Return (X, Y) of the center of cell containing provided text 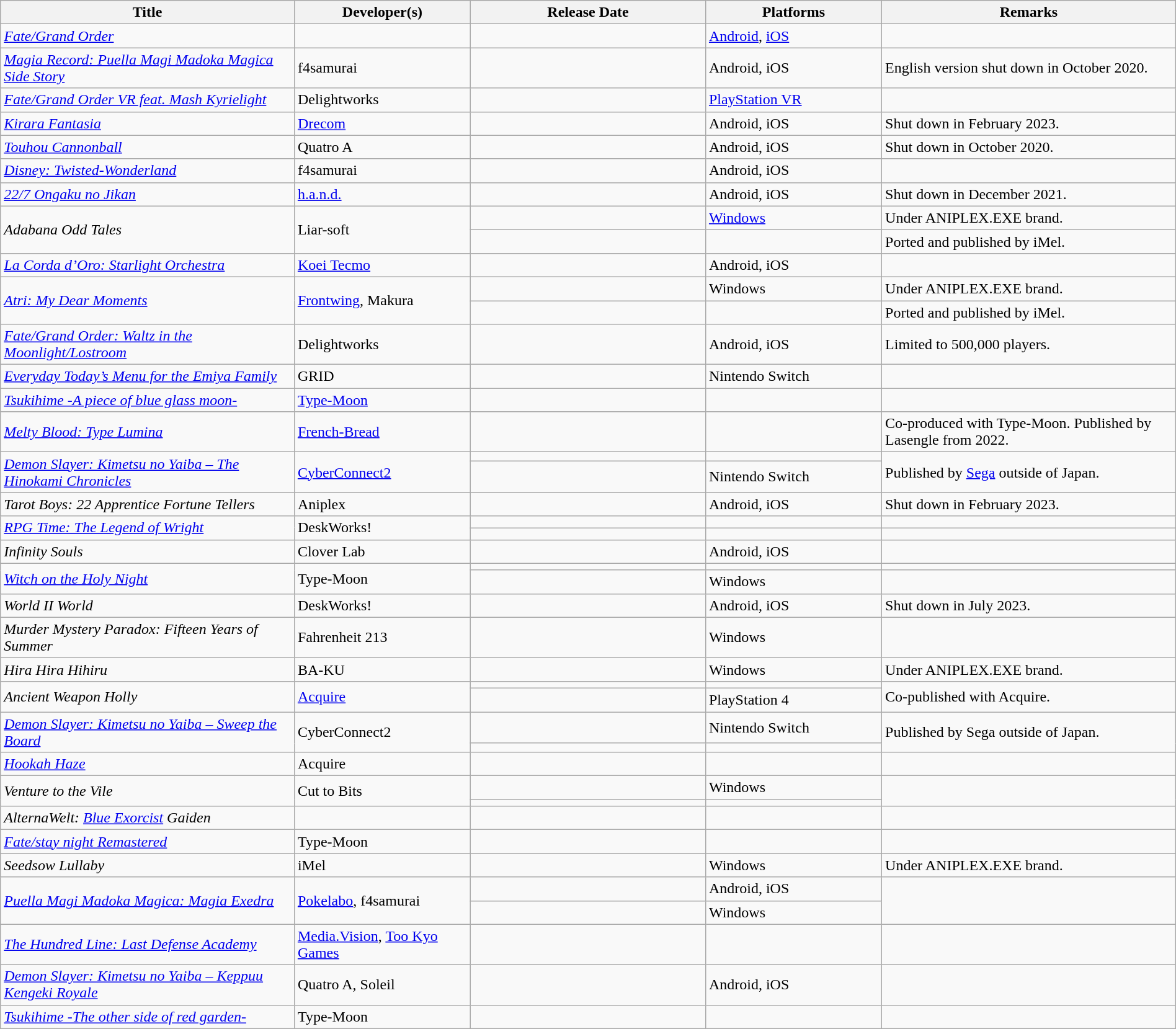
Fate/Grand Order VR feat. Mash Kyrielight (148, 100)
GRID (382, 376)
Clover Lab (382, 551)
Seedsow Lullaby (148, 865)
Fate/Grand Order (148, 36)
Quatro A, Soleil (382, 985)
Pokelabo, f4samurai (382, 901)
Koei Tecmo (382, 265)
Fate/Grand Order: Waltz in the Moonlight/Lostroom (148, 345)
RPG Time: The Legend of Wright (148, 528)
Everyday Today’s Menu for the Emiya Family (148, 376)
Aniplex (382, 504)
Tsukihime -A piece of blue glass moon- (148, 400)
Title (148, 12)
Adabana Odd Tales (148, 229)
Murder Mystery Paradox: Fifteen Years of Summer (148, 638)
BA-KU (382, 669)
AlternaWelt: Blue Exorcist Gaiden (148, 818)
Venture to the Vile (148, 791)
Quatro A (382, 147)
French-Bread (382, 432)
Shut down in October 2020. (1029, 147)
22/7 Ongaku no Jikan (148, 194)
English version shut down in October 2020. (1029, 68)
Co-published with Acquire. (1029, 696)
Atri: My Dear Moments (148, 300)
Drecom (382, 123)
Demon Slayer: Kimetsu no Yaiba – Keppuu Kengeki Royale (148, 985)
Remarks (1029, 12)
Tarot Boys: 22 Apprentice Fortune Tellers (148, 504)
Limited to 500,000 players. (1029, 345)
Demon Slayer: Kimetsu no Yaiba – Sweep the Board (148, 732)
Shut down in December 2021. (1029, 194)
Liar-soft (382, 229)
Ancient Weapon Holly (148, 696)
Kirara Fantasia (148, 123)
PlayStation 4 (793, 700)
Melty Blood: Type Lumina (148, 432)
Media.Vision, Too Kyo Games (382, 944)
Demon Slayer: Kimetsu no Yaiba – The Hinokami Chronicles (148, 473)
Magia Record: Puella Magi Madoka Magica Side Story (148, 68)
Fahrenheit 213 (382, 638)
The Hundred Line: Last Defense Academy (148, 944)
Shut down in July 2023. (1029, 605)
PlayStation VR (793, 100)
Platforms (793, 12)
Co-produced with Type-Moon. Published by Lasengle from 2022. (1029, 432)
Witch on the Holy Night (148, 578)
World II World (148, 605)
Disney: Twisted-Wonderland (148, 171)
Hookah Haze (148, 764)
h.a.n.d. (382, 194)
Hira Hira Hihiru (148, 669)
Developer(s) (382, 12)
Tsukihime -The other side of red garden- (148, 1017)
Fate/stay night Remastered (148, 842)
Infinity Souls (148, 551)
Puella Magi Madoka Magica: Magia Exedra (148, 901)
Frontwing, Makura (382, 300)
Cut to Bits (382, 791)
iMel (382, 865)
Release Date (588, 12)
Touhou Cannonball (148, 147)
La Corda d’Oro: Starlight Orchestra (148, 265)
